From the cell containing the given text, extract its center point as [x, y] coordinate. 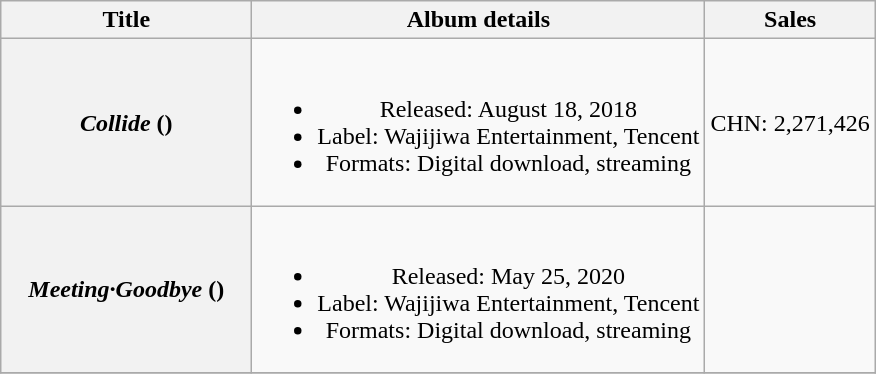
Sales [790, 20]
Collide () [126, 122]
Released: May 25, 2020Label: Wajijiwa Entertainment, TencentFormats: Digital download, streaming [478, 290]
CHN: 2,271,426 [790, 122]
Released: August 18, 2018Label: Wajijiwa Entertainment, TencentFormats: Digital download, streaming [478, 122]
Title [126, 20]
Album details [478, 20]
Meeting·Goodbye () [126, 290]
